Output the (x, y) coordinate of the center of the cell containing the given text.  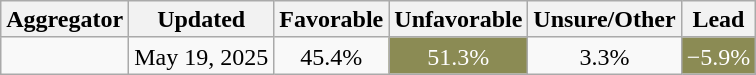
Aggregator (65, 20)
45.4% (332, 56)
May 19, 2025 (202, 56)
Favorable (332, 20)
Unsure/Other (604, 20)
3.3% (604, 56)
−5.9% (718, 56)
Unfavorable (458, 20)
Lead (718, 20)
51.3% (458, 56)
Updated (202, 20)
